Scan for the cell matching the given text and deliver its (x, y) coordinate at center. 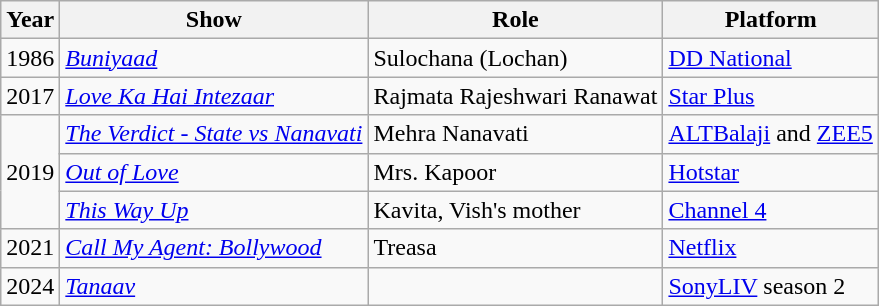
Channel 4 (770, 210)
Treasa (516, 248)
Kavita, Vish's mother (516, 210)
Star Plus (770, 96)
Mehra Nanavati (516, 134)
Netflix (770, 248)
Love Ka Hai Intezaar (214, 96)
SonyLIV season 2 (770, 286)
1986 (30, 58)
Buniyaad (214, 58)
2019 (30, 172)
Role (516, 20)
This Way Up (214, 210)
Sulochana (Lochan) (516, 58)
2021 (30, 248)
ALTBalaji and ZEE5 (770, 134)
Rajmata Rajeshwari Ranawat (516, 96)
Year (30, 20)
Hotstar (770, 172)
DD National (770, 58)
The Verdict - State vs Nanavati (214, 134)
Call My Agent: Bollywood (214, 248)
Out of Love (214, 172)
Show (214, 20)
Tanaav (214, 286)
Mrs. Kapoor (516, 172)
Platform (770, 20)
2024 (30, 286)
2017 (30, 96)
